Scan for the cell matching the given text and deliver its (x, y) coordinate at center. 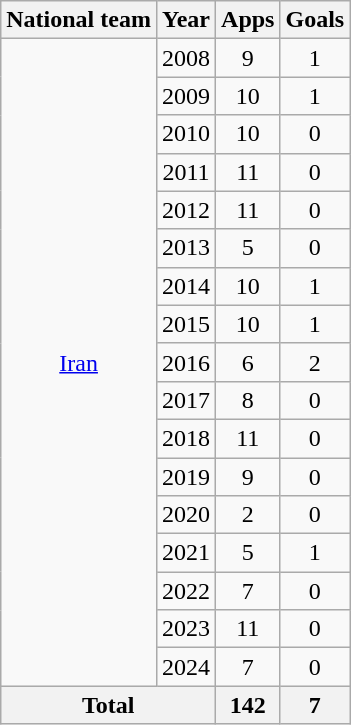
6 (248, 362)
142 (248, 705)
2024 (186, 667)
2019 (186, 477)
2023 (186, 629)
2009 (186, 96)
2017 (186, 400)
2021 (186, 553)
2014 (186, 286)
2011 (186, 172)
2012 (186, 210)
Apps (248, 20)
2018 (186, 438)
2022 (186, 591)
Goals (315, 20)
2010 (186, 134)
Total (108, 705)
National team (79, 20)
8 (248, 400)
Iran (79, 362)
2016 (186, 362)
2020 (186, 515)
2013 (186, 248)
2008 (186, 58)
2015 (186, 324)
Year (186, 20)
